Extract the [x, y] coordinate from the center of the cell holding the provided text.  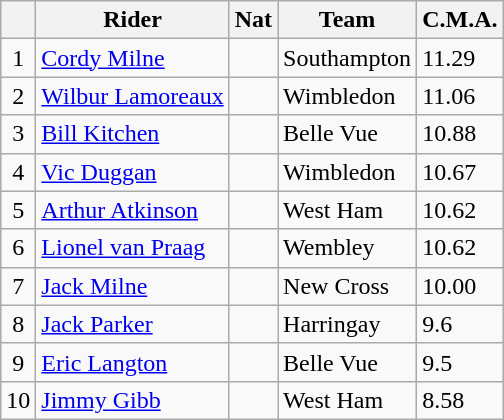
1 [18, 58]
7 [18, 286]
Wembley [348, 248]
Jack Milne [132, 286]
Harringay [348, 324]
10 [18, 400]
11.29 [460, 58]
Jimmy Gibb [132, 400]
9.5 [460, 362]
C.M.A. [460, 20]
4 [18, 172]
8.58 [460, 400]
Eric Langton [132, 362]
3 [18, 134]
Arthur Atkinson [132, 210]
10.67 [460, 172]
Wilbur Lamoreaux [132, 96]
Lionel van Praag [132, 248]
10.88 [460, 134]
New Cross [348, 286]
9 [18, 362]
Nat [253, 20]
9.6 [460, 324]
10.00 [460, 286]
Vic Duggan [132, 172]
Cordy Milne [132, 58]
Team [348, 20]
Bill Kitchen [132, 134]
Southampton [348, 58]
6 [18, 248]
11.06 [460, 96]
Rider [132, 20]
Jack Parker [132, 324]
8 [18, 324]
5 [18, 210]
2 [18, 96]
